Provide the [x, y] coordinate of the cell's center where the given text is located.  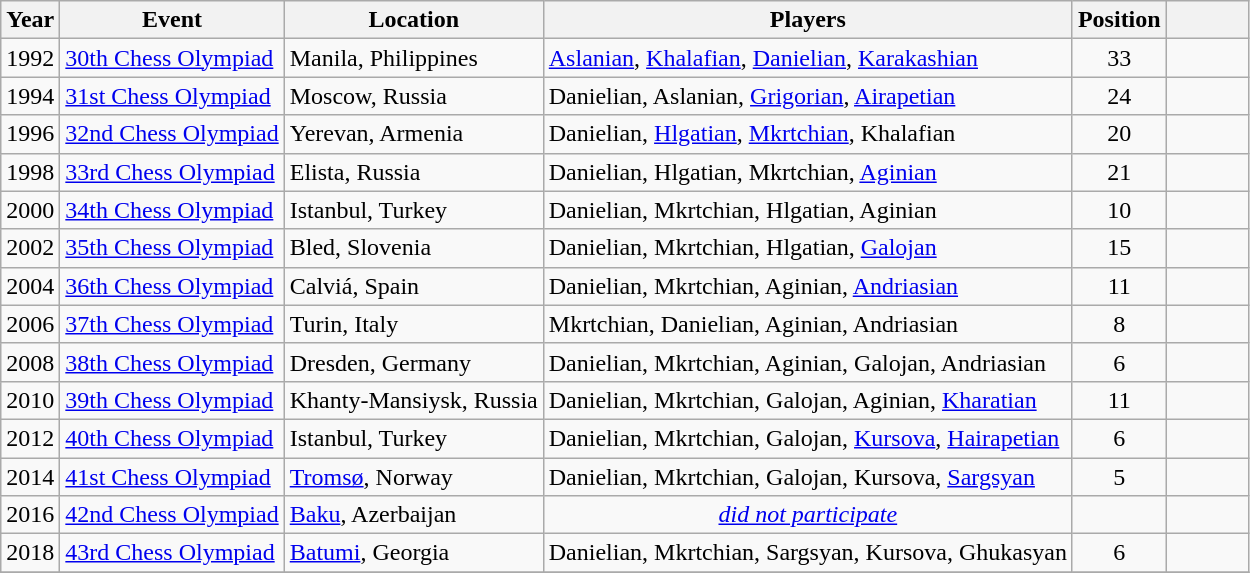
33rd Chess Olympiad [172, 172]
Players [808, 20]
32nd Chess Olympiad [172, 134]
Danielian, Mkrtchian, Hlgatian, Aginian [808, 210]
Calviá, Spain [414, 286]
2000 [30, 210]
Baku, Azerbaijan [414, 515]
8 [1119, 324]
33 [1119, 58]
Manila, Philippines [414, 58]
2014 [30, 477]
Bled, Slovenia [414, 248]
21 [1119, 172]
10 [1119, 210]
2018 [30, 553]
42nd Chess Olympiad [172, 515]
5 [1119, 477]
Khanty-Mansiysk, Russia [414, 400]
30th Chess Olympiad [172, 58]
Moscow, Russia [414, 96]
Mkrtchian, Danielian, Aginian, Andriasian [808, 324]
2004 [30, 286]
2012 [30, 438]
2002 [30, 248]
1994 [30, 96]
Elista, Russia [414, 172]
Yerevan, Armenia [414, 134]
24 [1119, 96]
Danielian, Hlgatian, Mkrtchian, Khalafian [808, 134]
34th Chess Olympiad [172, 210]
2010 [30, 400]
Danielian, Mkrtchian, Aginian, Galojan, Andriasian [808, 362]
Danielian, Mkrtchian, Hlgatian, Galojan [808, 248]
36th Chess Olympiad [172, 286]
37th Chess Olympiad [172, 324]
41st Chess Olympiad [172, 477]
2006 [30, 324]
Danielian, Hlgatian, Mkrtchian, Aginian [808, 172]
Danielian, Aslanian, Grigorian, Airapetian [808, 96]
40th Chess Olympiad [172, 438]
Turin, Italy [414, 324]
did not participate [808, 515]
1998 [30, 172]
15 [1119, 248]
Batumi, Georgia [414, 553]
Event [172, 20]
Danielian, Mkrtchian, Galojan, Kursova, Hairapetian [808, 438]
Danielian, Mkrtchian, Aginian, Andriasian [808, 286]
Location [414, 20]
39th Chess Olympiad [172, 400]
Danielian, Mkrtchian, Galojan, Kursova, Sargsyan [808, 477]
1996 [30, 134]
Position [1119, 20]
Aslanian, Khalafian, Danielian, Karakashian [808, 58]
Danielian, Mkrtchian, Galojan, Aginian, Kharatian [808, 400]
Dresden, Germany [414, 362]
Year [30, 20]
38th Chess Olympiad [172, 362]
Tromsø, Norway [414, 477]
2016 [30, 515]
43rd Chess Olympiad [172, 553]
31st Chess Olympiad [172, 96]
Danielian, Mkrtchian, Sargsyan, Kursova, Ghukasyan [808, 553]
20 [1119, 134]
35th Chess Olympiad [172, 248]
2008 [30, 362]
1992 [30, 58]
